Search for the cell housing the specified text and yield its (X, Y) center coordinate. 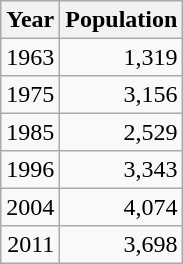
1963 (30, 56)
Population (122, 20)
3,698 (122, 244)
Year (30, 20)
4,074 (122, 206)
2,529 (122, 132)
1975 (30, 94)
3,343 (122, 170)
2004 (30, 206)
1996 (30, 170)
1,319 (122, 56)
1985 (30, 132)
2011 (30, 244)
3,156 (122, 94)
